Locate the cell with the specified text and output its [X, Y] center coordinate. 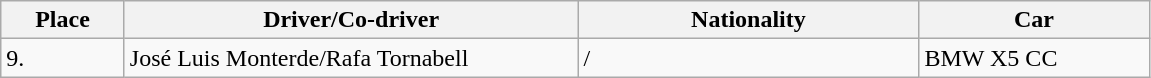
/ [748, 58]
Driver/Co-driver [351, 20]
BMW X5 CC [1034, 58]
José Luis Monterde/Rafa Tornabell [351, 58]
Nationality [748, 20]
Place [63, 20]
9. [63, 58]
Car [1034, 20]
